From the cell containing the given text, extract its center point as [x, y] coordinate. 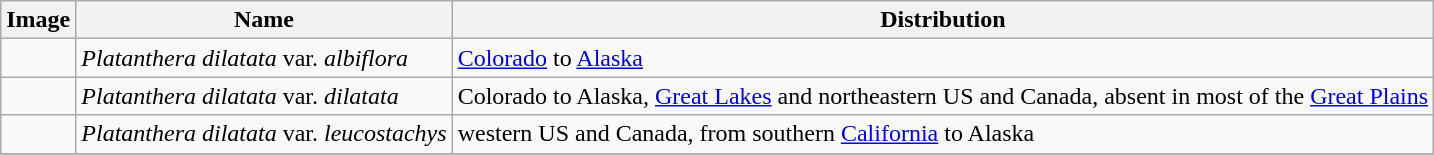
Colorado to Alaska, Great Lakes and northeastern US and Canada, absent in most of the Great Plains [943, 96]
western US and Canada, from southern California to Alaska [943, 134]
Platanthera dilatata var. dilatata [264, 96]
Name [264, 20]
Image [38, 20]
Distribution [943, 20]
Platanthera dilatata var. albiflora [264, 58]
Platanthera dilatata var. leucostachys [264, 134]
Colorado to Alaska [943, 58]
